Return the [x, y] coordinate for the center point of the cell that contains the specified text.  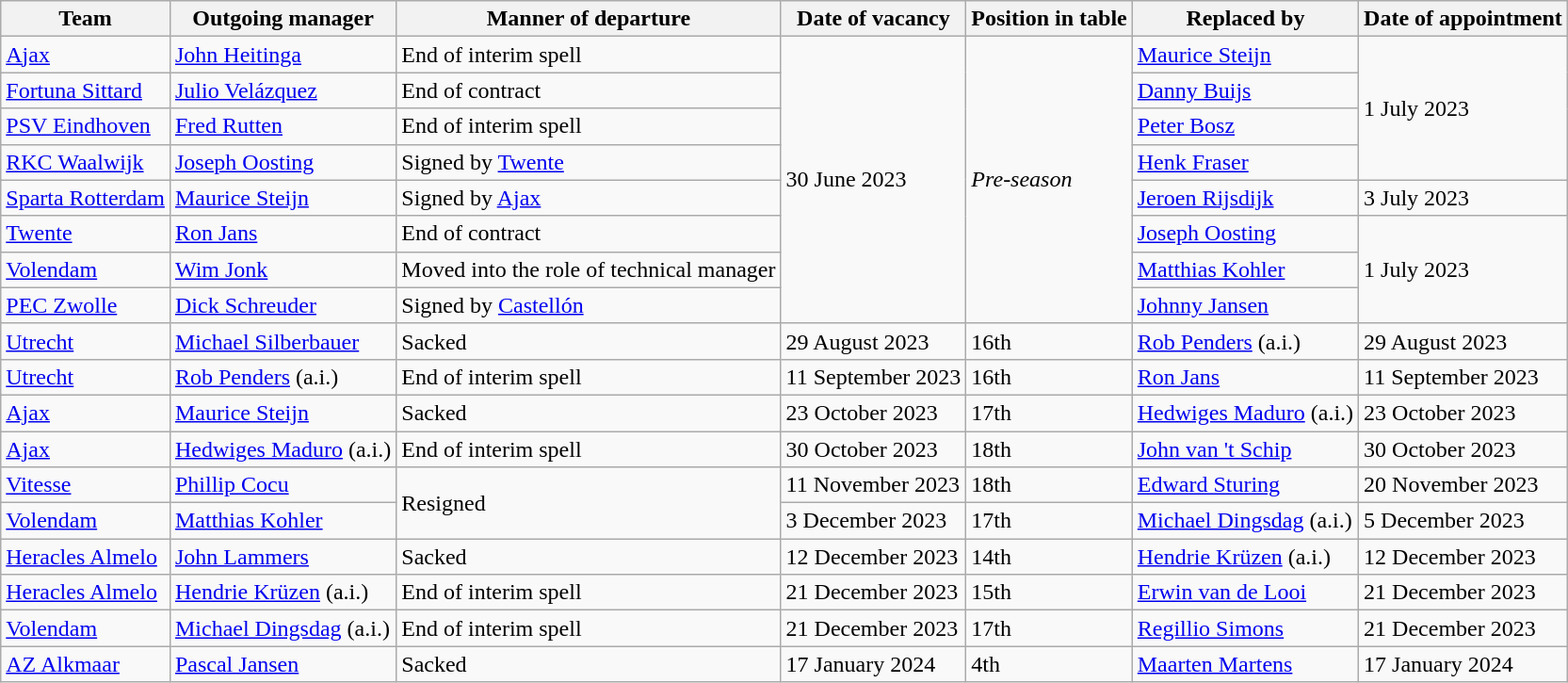
Fred Rutten [283, 126]
Pre-season [1049, 180]
Peter Bosz [1245, 126]
3 December 2023 [874, 521]
Date of appointment [1463, 19]
Position in table [1049, 19]
Johnny Jansen [1245, 305]
Dick Schreuder [283, 305]
Sparta Rotterdam [86, 198]
John Lammers [283, 557]
Michael Silberbauer [283, 341]
Wim Jonk [283, 269]
Vitesse [86, 485]
5 December 2023 [1463, 521]
Julio Velázquez [283, 90]
Moved into the role of technical manager [589, 269]
14th [1049, 557]
11 November 2023 [874, 485]
Signed by Ajax [589, 198]
John van 't Schip [1245, 449]
PSV Eindhoven [86, 126]
Phillip Cocu [283, 485]
Manner of departure [589, 19]
Fortuna Sittard [86, 90]
Team [86, 19]
Regillio Simons [1245, 628]
AZ Alkmaar [86, 664]
RKC Waalwijk [86, 162]
15th [1049, 593]
Maarten Martens [1245, 664]
Danny Buijs [1245, 90]
Henk Fraser [1245, 162]
Signed by Castellón [589, 305]
PEC Zwolle [86, 305]
Signed by Twente [589, 162]
Jeroen Rijsdijk [1245, 198]
Replaced by [1245, 19]
Resigned [589, 503]
Date of vacancy [874, 19]
4th [1049, 664]
Erwin van de Looi [1245, 593]
Twente [86, 234]
John Heitinga [283, 55]
30 June 2023 [874, 180]
Outgoing manager [283, 19]
Pascal Jansen [283, 664]
3 July 2023 [1463, 198]
Edward Sturing [1245, 485]
20 November 2023 [1463, 485]
